For the text-containing cell, return its midpoint in [x, y] coordinate format. 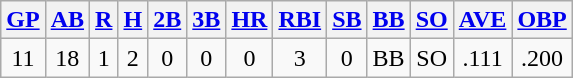
GP [23, 20]
AB [67, 20]
H [133, 20]
.111 [482, 58]
1 [104, 58]
.200 [542, 58]
18 [67, 58]
11 [23, 58]
OBP [542, 20]
SB [347, 20]
3B [206, 20]
HR [250, 20]
AVE [482, 20]
R [104, 20]
3 [300, 58]
2B [168, 20]
RBI [300, 20]
2 [133, 58]
